From the cell containing the given text, extract its center point as (x, y) coordinate. 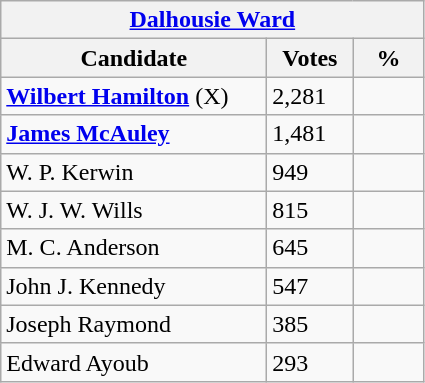
Candidate (134, 58)
Votes (310, 58)
949 (310, 172)
W. J. W. Wills (134, 210)
John J. Kennedy (134, 286)
W. P. Kerwin (134, 172)
Joseph Raymond (134, 324)
Dalhousie Ward (212, 20)
Edward Ayoub (134, 362)
Wilbert Hamilton (X) (134, 96)
1,481 (310, 134)
2,281 (310, 96)
M. C. Anderson (134, 248)
815 (310, 210)
547 (310, 286)
293 (310, 362)
James McAuley (134, 134)
385 (310, 324)
645 (310, 248)
% (388, 58)
